Return the [X, Y] coordinate for the center point of the cell that contains the specified text.  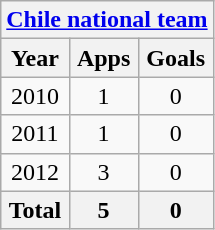
2010 [35, 96]
5 [104, 210]
2011 [35, 134]
3 [104, 172]
Chile national team [107, 20]
2012 [35, 172]
Total [35, 210]
Goals [176, 58]
Year [35, 58]
Apps [104, 58]
